From the cell containing the given text, extract its center point as [X, Y] coordinate. 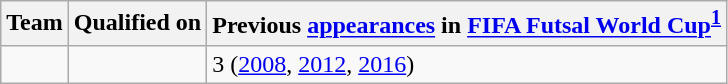
Previous appearances in FIFA Futsal World Cup1 [467, 24]
Qualified on [137, 24]
3 (2008, 2012, 2016) [467, 64]
Team [35, 24]
